Return the [X, Y] coordinate for the center point of the cell that contains the specified text.  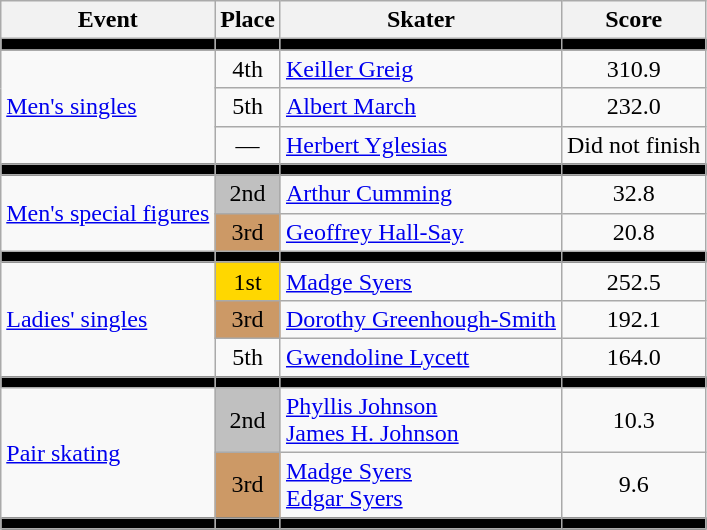
164.0 [633, 357]
Men's singles [108, 107]
— [248, 145]
Dorothy Greenhough-Smith [420, 319]
Keiller Greig [420, 69]
Ladies' singles [108, 319]
Phyllis Johnson James H. Johnson [420, 420]
Gwendoline Lycett [420, 357]
Geoffrey Hall-Say [420, 232]
252.5 [633, 281]
Event [108, 20]
Arthur Cumming [420, 194]
232.0 [633, 107]
4th [248, 69]
10.3 [633, 420]
Place [248, 20]
192.1 [633, 319]
Madge Syers [420, 281]
Madge Syers Edgar Syers [420, 486]
Men's special figures [108, 213]
Pair skating [108, 453]
9.6 [633, 486]
Did not finish [633, 145]
Skater [420, 20]
Herbert Yglesias [420, 145]
1st [248, 281]
32.8 [633, 194]
Albert March [420, 107]
20.8 [633, 232]
310.9 [633, 69]
Score [633, 20]
